Scan for the cell matching the given text and deliver its [x, y] coordinate at center. 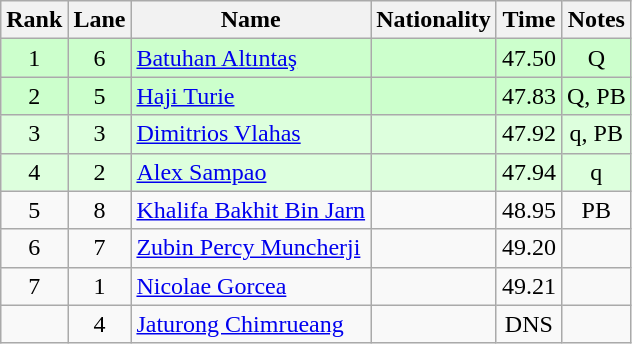
47.92 [528, 134]
Notes [596, 20]
DNS [528, 324]
48.95 [528, 210]
Alex Sampao [251, 172]
PB [596, 210]
8 [100, 210]
Name [251, 20]
47.50 [528, 58]
Dimitrios Vlahas [251, 134]
47.83 [528, 96]
Q, PB [596, 96]
Time [528, 20]
49.20 [528, 248]
47.94 [528, 172]
Q [596, 58]
Rank [34, 20]
q, PB [596, 134]
Lane [100, 20]
q [596, 172]
Jaturong Chimrueang [251, 324]
Batuhan Altıntaş [251, 58]
Zubin Percy Muncherji [251, 248]
49.21 [528, 286]
Khalifa Bakhit Bin Jarn [251, 210]
Nationality [434, 20]
Nicolae Gorcea [251, 286]
Haji Turie [251, 96]
